From the cell containing the given text, extract its center point as [X, Y] coordinate. 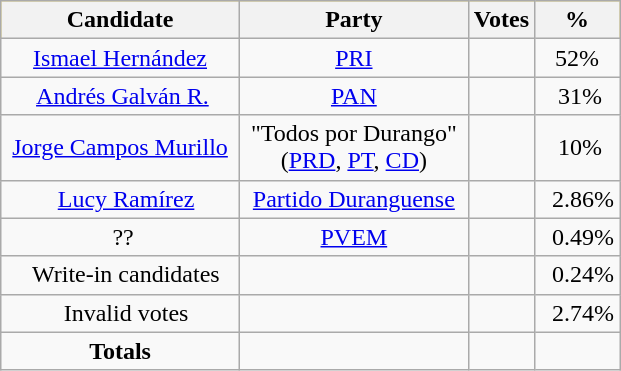
52% [578, 58]
2.86% [578, 199]
% [578, 20]
?? [120, 237]
Ismael Hernández [120, 58]
Votes [501, 20]
"Todos por Durango" (PRD, PT, CD) [354, 148]
Write-in candidates [120, 275]
10% [578, 148]
0.24% [578, 275]
PAN [354, 96]
0.49% [578, 237]
Party [354, 20]
Andrés Galván R. [120, 96]
Invalid votes [120, 313]
2.74% [578, 313]
Partido Duranguense [354, 199]
PRI [354, 58]
PVEM [354, 237]
31% [578, 96]
Jorge Campos Murillo [120, 148]
Totals [120, 351]
Lucy Ramírez [120, 199]
Candidate [120, 20]
